Scan for the cell matching the given text and deliver its [X, Y] coordinate at center. 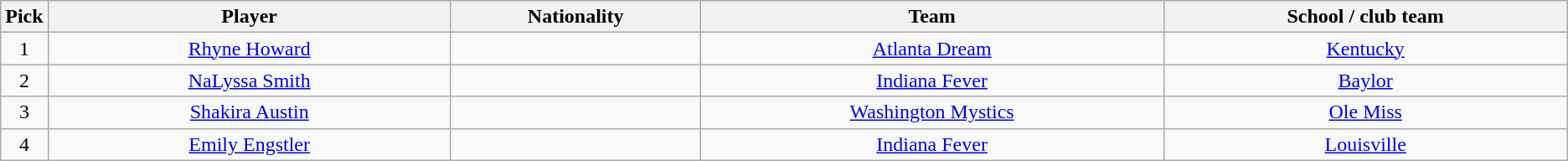
Emily Engstler [250, 144]
4 [24, 144]
Ole Miss [1365, 112]
Atlanta Dream [931, 49]
Rhyne Howard [250, 49]
NaLyssa Smith [250, 80]
Player [250, 17]
Team [931, 17]
2 [24, 80]
School / club team [1365, 17]
Pick [24, 17]
1 [24, 49]
Shakira Austin [250, 112]
3 [24, 112]
Kentucky [1365, 49]
Nationality [575, 17]
Louisville [1365, 144]
Baylor [1365, 80]
Washington Mystics [931, 112]
